Extract the [x, y] coordinate from the center of the cell holding the provided text.  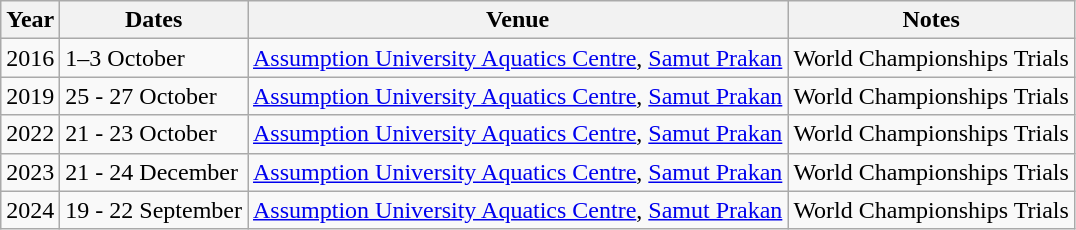
Year [30, 20]
21 - 24 December [154, 172]
1–3 October [154, 58]
25 - 27 October [154, 96]
2022 [30, 134]
2019 [30, 96]
2016 [30, 58]
19 - 22 September [154, 210]
Venue [518, 20]
21 - 23 October [154, 134]
2024 [30, 210]
2023 [30, 172]
Dates [154, 20]
Notes [931, 20]
